From the cell containing the given text, extract its center point as (x, y) coordinate. 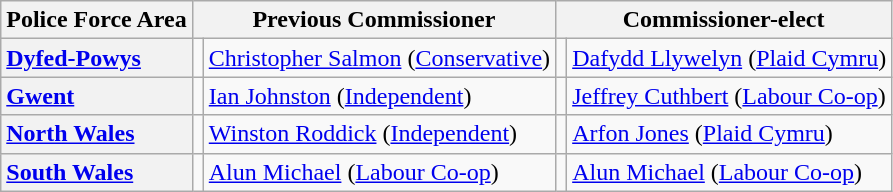
Dafydd Llywelyn (Plaid Cymru) (730, 58)
Arfon Jones (Plaid Cymru) (730, 134)
Gwent (96, 96)
Winston Roddick (Independent) (379, 134)
Dyfed-Powys (96, 58)
Police Force Area (96, 20)
Ian Johnston (Independent) (379, 96)
Christopher Salmon (Conservative) (379, 58)
Previous Commissioner (374, 20)
Jeffrey Cuthbert (Labour Co-op) (730, 96)
South Wales (96, 172)
Commissioner-elect (724, 20)
North Wales (96, 134)
